Detect which cell encompasses the target text, then output its (X, Y) center coordinate. 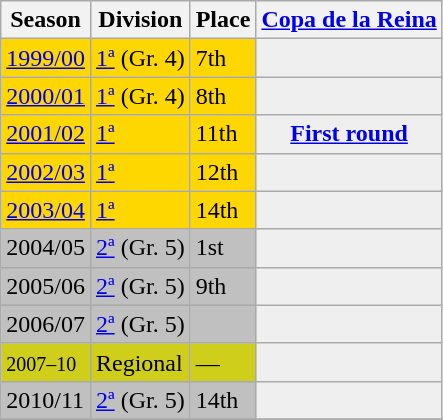
9th (223, 286)
7th (223, 58)
First round (349, 134)
8th (223, 96)
1st (223, 248)
Copa de la Reina (349, 20)
2001/02 (46, 134)
Place (223, 20)
2002/03 (46, 172)
Season (46, 20)
12th (223, 172)
11th (223, 134)
2007–10 (46, 362)
2006/07 (46, 324)
2004/05 (46, 248)
2000/01 (46, 96)
Regional (140, 362)
Division (140, 20)
— (223, 362)
1999/00 (46, 58)
2005/06 (46, 286)
2003/04 (46, 210)
2010/11 (46, 400)
